Capture the cell that displays the provided text and extract its [x, y] central coordinate. 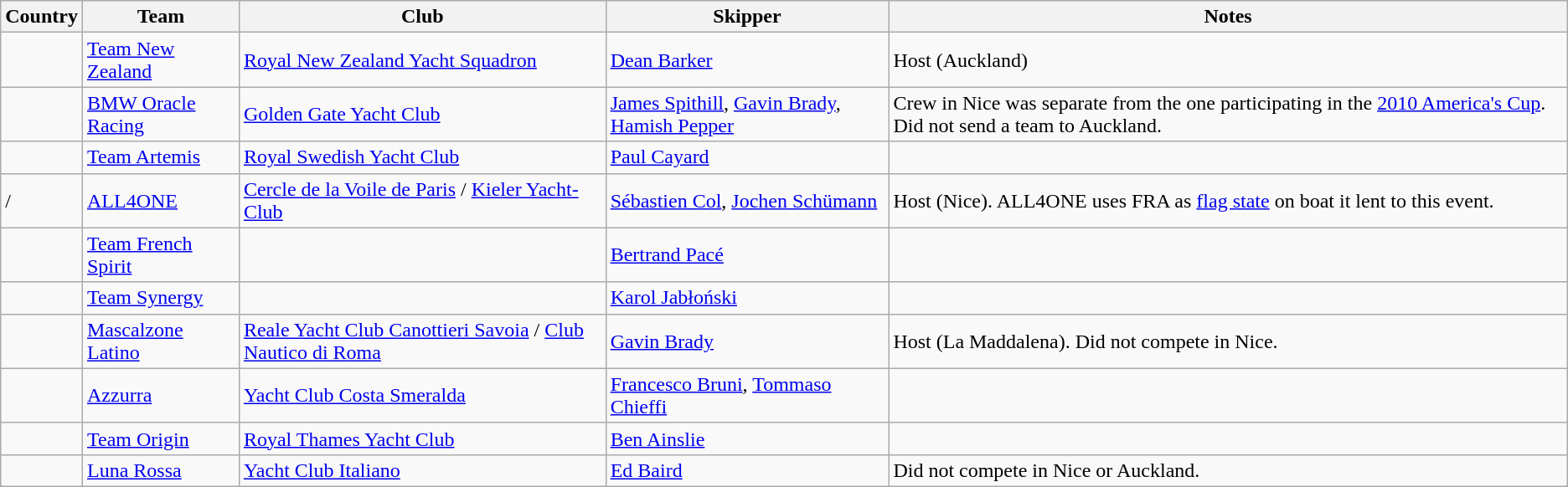
ALL4ONE [161, 201]
Gavin Brady [747, 341]
Cercle de la Voile de Paris / Kieler Yacht-Club [422, 201]
Yacht Club Italiano [422, 470]
Yacht Club Costa Smeralda [422, 395]
Team [161, 17]
Mascalzone Latino [161, 341]
James Spithill, Gavin Brady, Hamish Pepper [747, 114]
Ed Baird [747, 470]
/ [42, 201]
Golden Gate Yacht Club [422, 114]
Host (La Maddalena). Did not compete in Nice. [1228, 341]
Team New Zealand [161, 60]
Royal New Zealand Yacht Squadron [422, 60]
Paul Cayard [747, 157]
Team Artemis [161, 157]
Team French Spirit [161, 254]
Did not compete in Nice or Auckland. [1228, 470]
Notes [1228, 17]
Team Origin [161, 438]
Francesco Bruni, Tommaso Chieffi [747, 395]
Ben Ainslie [747, 438]
Bertrand Pacé [747, 254]
Royal Thames Yacht Club [422, 438]
Club [422, 17]
Luna Rossa [161, 470]
Crew in Nice was separate from the one participating in the 2010 America's Cup. Did not send a team to Auckland. [1228, 114]
Karol Jabłoński [747, 298]
Dean Barker [747, 60]
Team Synergy [161, 298]
Skipper [747, 17]
BMW Oracle Racing [161, 114]
Host (Nice). ALL4ONE uses FRA as flag state on boat it lent to this event. [1228, 201]
Reale Yacht Club Canottieri Savoia / Club Nautico di Roma [422, 341]
Royal Swedish Yacht Club [422, 157]
Host (Auckland) [1228, 60]
Azzurra [161, 395]
Country [42, 17]
Sébastien Col, Jochen Schümann [747, 201]
